Locate the cell with the specified text and output its [X, Y] center coordinate. 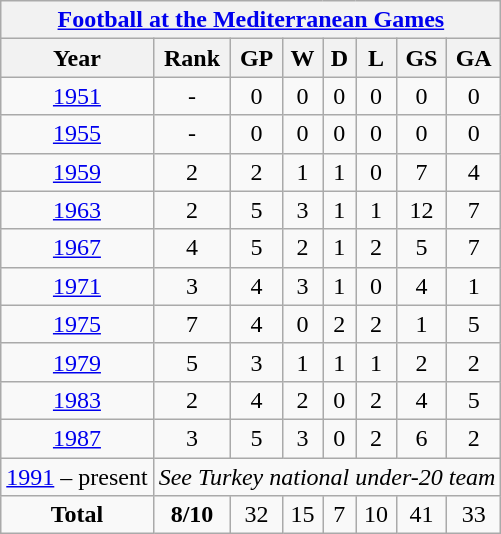
12 [421, 210]
1967 [77, 248]
W [302, 58]
Football at the Mediterranean Games [251, 20]
Rank [192, 58]
1991 – present [77, 477]
32 [256, 515]
GP [256, 58]
1955 [77, 134]
33 [474, 515]
GS [421, 58]
1987 [77, 438]
See Turkey national under-20 team [327, 477]
8/10 [192, 515]
1975 [77, 324]
1979 [77, 362]
1983 [77, 400]
41 [421, 515]
Total [77, 515]
6 [421, 438]
1971 [77, 286]
L [376, 58]
D [340, 58]
Year [77, 58]
1959 [77, 172]
15 [302, 515]
10 [376, 515]
1951 [77, 96]
GA [474, 58]
1963 [77, 210]
